Locate the cell with the specified text and output its (x, y) center coordinate. 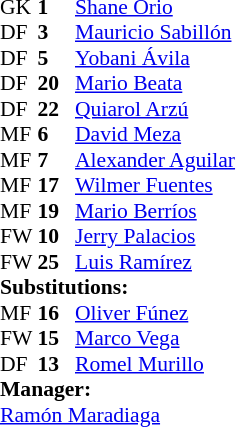
20 (57, 83)
Jerry Palacios (155, 237)
Romel Murillo (155, 364)
13 (57, 364)
Mauricio Sabillón (155, 33)
Marco Vega (155, 339)
3 (57, 33)
Quiarol Arzú (155, 109)
Substitutions: (118, 287)
Manager: (118, 389)
Alexander Aguilar (155, 160)
Luis Ramírez (155, 262)
10 (57, 237)
6 (57, 135)
Mario Berríos (155, 211)
16 (57, 313)
5 (57, 58)
Oliver Fúnez (155, 313)
15 (57, 339)
22 (57, 109)
Mario Beata (155, 83)
17 (57, 185)
7 (57, 160)
Yobani Ávila (155, 58)
Wilmer Fuentes (155, 185)
25 (57, 262)
David Meza (155, 135)
19 (57, 211)
